For the text-containing cell, return its midpoint in [x, y] coordinate format. 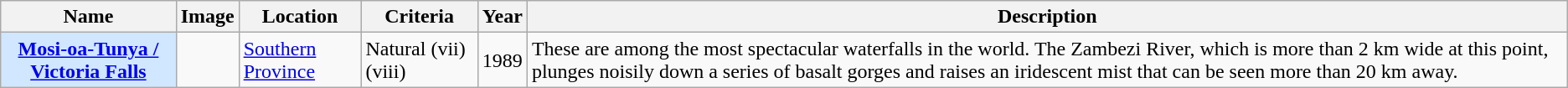
Southern Province [300, 60]
Name [89, 17]
Location [300, 17]
Year [503, 17]
Criteria [419, 17]
Mosi-oa-Tunya / Victoria Falls [89, 60]
Description [1047, 17]
Natural (vii) (viii) [419, 60]
Image [208, 17]
1989 [503, 60]
